Return (x, y) of the center of cell containing provided text 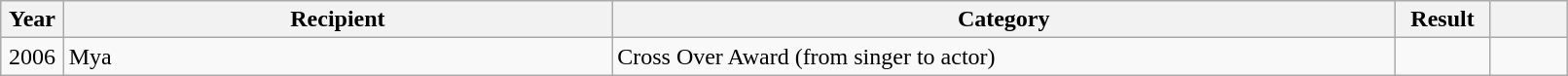
Category (1004, 19)
Year (32, 19)
Result (1442, 19)
Mya (338, 57)
Cross Over Award (from singer to actor) (1004, 57)
2006 (32, 57)
Recipient (338, 19)
